Return the [X, Y] coordinate for the center point of the cell that contains the specified text.  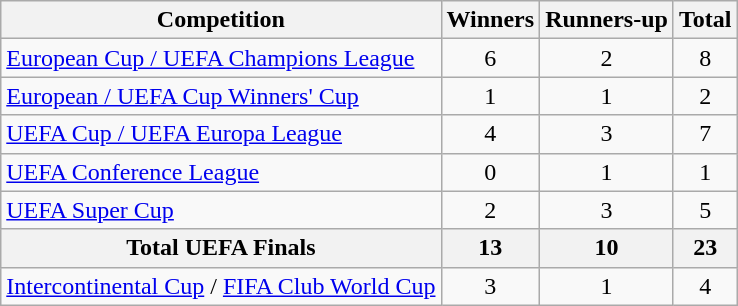
UEFA Cup / UEFA Europa League [221, 134]
UEFA Conference League [221, 172]
10 [607, 248]
Winners [490, 20]
8 [705, 58]
13 [490, 248]
Runners-up [607, 20]
23 [705, 248]
7 [705, 134]
0 [490, 172]
European Cup / UEFA Champions League [221, 58]
UEFA Super Cup [221, 210]
Competition [221, 20]
6 [490, 58]
Total [705, 20]
European / UEFA Cup Winners' Cup [221, 96]
Intercontinental Cup / FIFA Club World Cup [221, 286]
5 [705, 210]
Total UEFA Finals [221, 248]
